Pinpoint the cell where the given text exists, returning its (X, Y) midpoint coordinate. 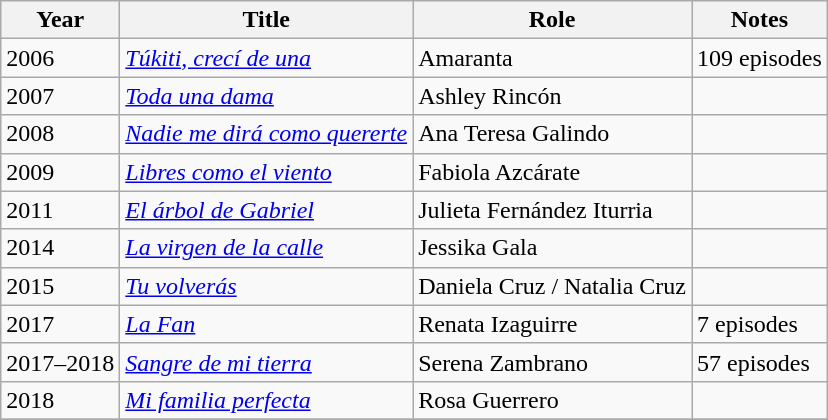
2007 (60, 96)
Role (552, 20)
Tu volverás (266, 286)
Jessika Gala (552, 248)
2006 (60, 58)
Year (60, 20)
Notes (760, 20)
Title (266, 20)
La Fan (266, 324)
Ana Teresa Galindo (552, 134)
Mi familia perfecta (266, 400)
2009 (60, 172)
Fabiola Azcárate (552, 172)
2011 (60, 210)
Daniela Cruz / Natalia Cruz (552, 286)
Túkiti, crecí de una (266, 58)
2017–2018 (60, 362)
Rosa Guerrero (552, 400)
Ashley Rincón (552, 96)
2008 (60, 134)
2017 (60, 324)
2018 (60, 400)
Nadie me dirá como quererte (266, 134)
109 episodes (760, 58)
2015 (60, 286)
57 episodes (760, 362)
Amaranta (552, 58)
El árbol de Gabriel (266, 210)
Julieta Fernández Iturria (552, 210)
2014 (60, 248)
Serena Zambrano (552, 362)
7 episodes (760, 324)
Renata Izaguirre (552, 324)
Toda una dama (266, 96)
Sangre de mi tierra (266, 362)
Libres como el viento (266, 172)
La virgen de la calle (266, 248)
